Return (x, y) of the center of cell containing provided text 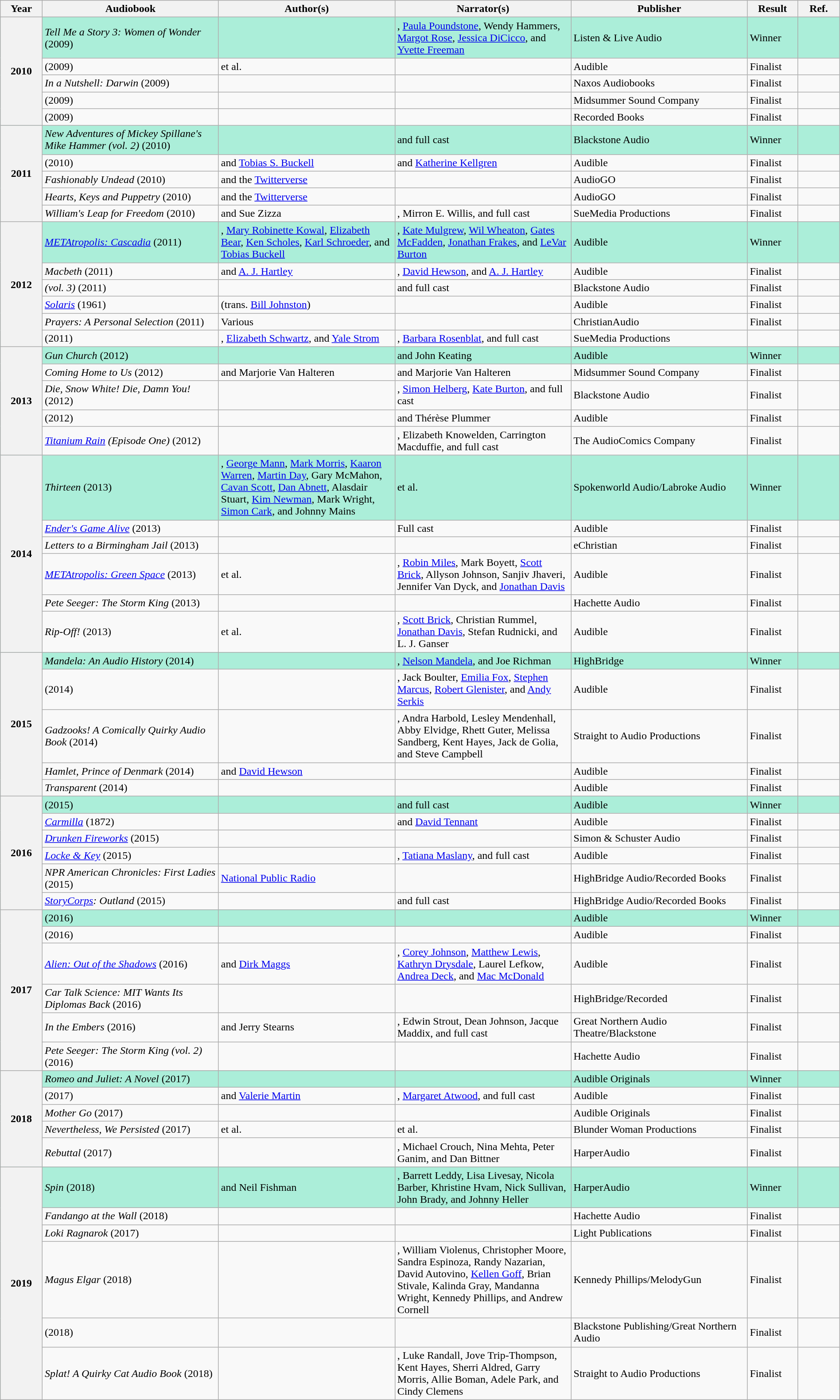
(2011) (130, 339)
, Andra Harbold, Lesley Mendenhall, Abby Elvidge, Rhett Guter, Melissa Sandberg, Kent Hayes, Jack de Golia, and Steve Campbell (483, 737)
and Neil Fishman (307, 1187)
and John Keating (483, 355)
, Simon Helberg, Kate Burton, and full cast (483, 395)
(2010) (130, 163)
Listen & Live Audio (659, 38)
Pete Seeger: The Storm King (2013) (130, 603)
, Kate Mulgrew, Wil Wheaton, Gates McFadden, Jonathan Frakes, and LeVar Burton (483, 242)
Romeo and Juliet: A Novel (2017) (130, 1079)
In the Embers (2016) (130, 1027)
Pete Seeger: The Storm King (vol. 2) (2016) (130, 1056)
, Edwin Strout, Dean Johnson, Jacque Maddix, and full cast (483, 1027)
Author(s) (307, 9)
2018 (21, 1119)
, Scott Brick, Christian Rummel, Jonathan Davis, Stefan Rudnicki, and L. J. Ganser (483, 632)
Drunken Fireworks (2015) (130, 838)
, Elizabeth Schwartz, and Yale Strom (307, 339)
Ender's Game Alive (2013) (130, 528)
(2018) (130, 1332)
, Mary Robinette Kowal, Elizabeth Bear, Ken Scholes, Karl Schroeder, and Tobias Buckell (307, 242)
, Robin Miles, Mark Boyett, Scott Brick, Allyson Johnson, Sanjiv Jhaveri, Jennifer Van Dyck, and Jonathan Davis (483, 574)
Loki Ragnarok (2017) (130, 1233)
Audiobook (130, 9)
, Nelson Mandela, and Joe Richman (483, 661)
HighBridge/Recorded (659, 998)
New Adventures of Mickey Spillane's Mike Hammer (vol. 2) (2010) (130, 140)
2014 (21, 554)
(vol. 3) (2011) (130, 288)
2016 (21, 853)
and Sue Zizza (307, 213)
Blunder Woman Productions (659, 1130)
and Tobias S. Buckell (307, 163)
and Jerry Stearns (307, 1027)
Kennedy Phillips/MelodyGun (659, 1280)
and Thérèse Plummer (483, 418)
Mandela: An Audio History (2014) (130, 661)
, Jack Boulter, Emilia Fox, Stephen Marcus, Robert Glenister, and Andy Serkis (483, 690)
Die, Snow White! Die, Damn You! (2012) (130, 395)
Great Northern Audio Theatre/Blackstone (659, 1027)
Transparent (2014) (130, 788)
Year (21, 9)
and Dirk Maggs (307, 963)
and Katherine Kellgren (483, 163)
(2014) (130, 690)
Splat! A Quirky Cat Audio Book (2018) (130, 1373)
, Barbara Rosenblat, and full cast (483, 339)
2012 (21, 284)
Coming Home to Us (2012) (130, 372)
Spin (2018) (130, 1187)
, Margaret Atwood, and full cast (483, 1096)
Naxos Audiobooks (659, 83)
2017 (21, 990)
, Corey Johnson, Matthew Lewis, Kathryn Drysdale, Laurel Lefkow, Andrea Deck, and Mac McDonald (483, 963)
In a Nutshell: Darwin (2009) (130, 83)
, Michael Crouch, Nina Mehta, Peter Ganim, and Dan Bittner (483, 1152)
2015 (21, 724)
2019 (21, 1283)
HighBridge (659, 661)
and David Hewson (307, 771)
(2015) (130, 805)
Locke & Key (2015) (130, 855)
Magus Elgar (2018) (130, 1280)
Hamlet, Prince of Denmark (2014) (130, 771)
Publisher (659, 9)
Hearts, Keys and Puppetry (2010) (130, 196)
The AudioComics Company (659, 441)
and Valerie Martin (307, 1096)
Prayers: A Personal Selection (2011) (130, 322)
, Luke Randall, Jove Trip-Thompson, Kent Hayes, Sherri Aldred, Garry Morris, Allie Boman, Adele Park, and Cindy Clemens (483, 1373)
Simon & Schuster Audio (659, 838)
(trans. Bill Johnston) (307, 305)
Rebuttal (2017) (130, 1152)
Alien: Out of the Shadows (2016) (130, 963)
, Tatiana Maslany, and full cast (483, 855)
Carmilla (1872) (130, 822)
National Public Radio (307, 878)
2010 (21, 71)
Recorded Books (659, 117)
StoryCorps: Outland (2015) (130, 901)
Full cast (483, 528)
Spokenworld Audio/Labroke Audio (659, 487)
Narrator(s) (483, 9)
METAtropolis: Cascadia (2011) (130, 242)
Nevertheless, We Persisted (2017) (130, 1130)
Rip-Off! (2013) (130, 632)
Various (307, 322)
William's Leap for Freedom (2010) (130, 213)
and David Tennant (483, 822)
2011 (21, 174)
Blackstone Publishing/Great Northern Audio (659, 1332)
Fashionably Undead (2010) (130, 179)
Tell Me a Story 3: Women of Wonder (2009) (130, 38)
(2012) (130, 418)
Solaris (1961) (130, 305)
Gun Church (2012) (130, 355)
Letters to a Birmingham Jail (2013) (130, 545)
Light Publications (659, 1233)
NPR American Chronicles: First Ladies (2015) (130, 878)
2013 (21, 401)
, Mirron E. Willis, and full cast (483, 213)
, Paula Poundstone, Wendy Hammers, Margot Rose, Jessica DiCicco, and Yvette Freeman (483, 38)
ChristianAudio (659, 322)
, David Hewson, and A. J. Hartley (483, 271)
Ref. (819, 9)
Result (773, 9)
METAtropolis: Green Space (2013) (130, 574)
eChristian (659, 545)
Gadzooks! A Comically Quirky Audio Book (2014) (130, 737)
Titanium Rain (Episode One) (2012) (130, 441)
, Elizabeth Knowelden, Carrington Macduffie, and full cast (483, 441)
Macbeth (2011) (130, 271)
Thirteen (2013) (130, 487)
(2017) (130, 1096)
Fandango at the Wall (2018) (130, 1216)
and A. J. Hartley (307, 271)
Car Talk Science: MIT Wants Its Diplomas Back (2016) (130, 998)
, Barrett Leddy, Lisa Livesay, Nicola Barber, Khristine Hvam, Nick Sullivan, John Brady, and Johnny Heller (483, 1187)
Mother Go (2017) (130, 1113)
